Search for the cell housing the specified text and yield its (x, y) center coordinate. 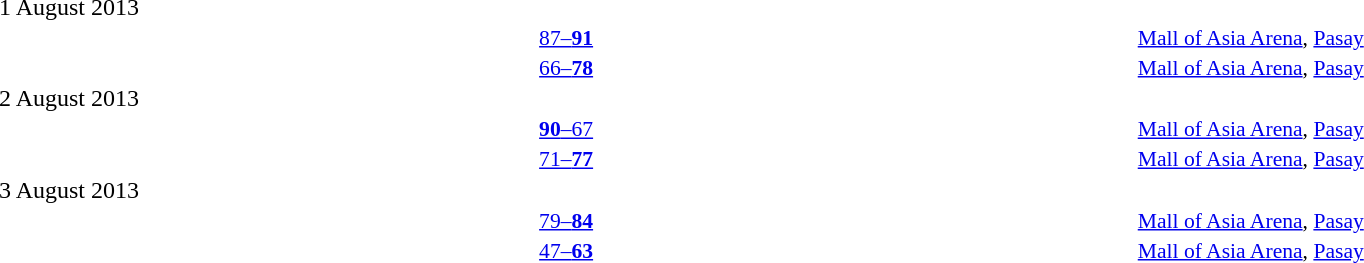
79–84 (566, 220)
66–78 (566, 68)
71–77 (566, 159)
90–67 (566, 129)
87–91 (566, 38)
